From the cell containing the given text, extract its center point as (X, Y) coordinate. 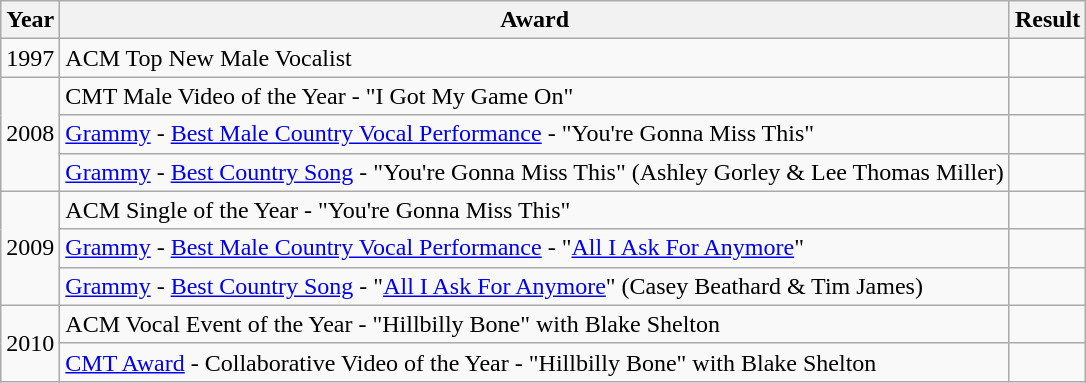
Grammy - Best Country Song - "All I Ask For Anymore" (Casey Beathard & Tim James) (535, 286)
ACM Vocal Event of the Year - "Hillbilly Bone" with Blake Shelton (535, 324)
Year (30, 20)
ACM Top New Male Vocalist (535, 58)
CMT Male Video of the Year - "I Got My Game On" (535, 96)
2010 (30, 343)
2008 (30, 134)
Grammy - Best Male Country Vocal Performance - "You're Gonna Miss This" (535, 134)
Award (535, 20)
1997 (30, 58)
2009 (30, 248)
ACM Single of the Year - "You're Gonna Miss This" (535, 210)
Grammy - Best Male Country Vocal Performance - "All I Ask For Anymore" (535, 248)
CMT Award - Collaborative Video of the Year - "Hillbilly Bone" with Blake Shelton (535, 362)
Grammy - Best Country Song - "You're Gonna Miss This" (Ashley Gorley & Lee Thomas Miller) (535, 172)
Result (1047, 20)
